Determine the [X, Y] coordinate at the center of the cell enclosing the given text.  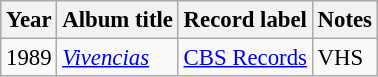
Record label [245, 20]
Album title [118, 20]
VHS [344, 58]
Notes [344, 20]
Vivencias [118, 58]
1989 [29, 58]
CBS Records [245, 58]
Year [29, 20]
